For the text-containing cell, return its midpoint in (x, y) coordinate format. 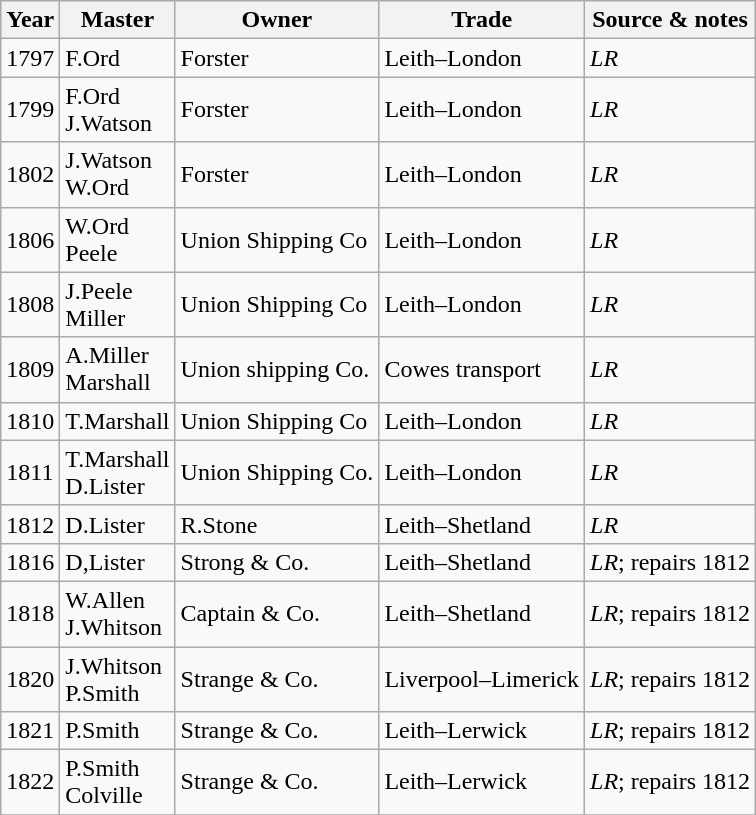
1812 (30, 524)
1816 (30, 562)
Union Shipping Co. (277, 472)
1809 (30, 370)
R.Stone (277, 524)
1799 (30, 110)
D.Lister (118, 524)
Captain & Co. (277, 614)
J.WatsonW.Ord (118, 174)
Master (118, 20)
Owner (277, 20)
P.SmithColville (118, 782)
1820 (30, 678)
1808 (30, 304)
1811 (30, 472)
J.WhitsonP.Smith (118, 678)
1818 (30, 614)
D,Lister (118, 562)
1810 (30, 421)
1797 (30, 58)
1821 (30, 731)
A.MillerMarshall (118, 370)
J.PeeleMiller (118, 304)
P.Smith (118, 731)
Cowes transport (482, 370)
Source & notes (670, 20)
W.AllenJ.Whitson (118, 614)
1806 (30, 240)
Liverpool–Limerick (482, 678)
Strong & Co. (277, 562)
Trade (482, 20)
1822 (30, 782)
T.MarshallD.Lister (118, 472)
1802 (30, 174)
T.Marshall (118, 421)
Union shipping Co. (277, 370)
Year (30, 20)
W.OrdPeele (118, 240)
F.OrdJ.Watson (118, 110)
F.Ord (118, 58)
